Identify which cell holds the provided text, then report its (x, y) central coordinate. 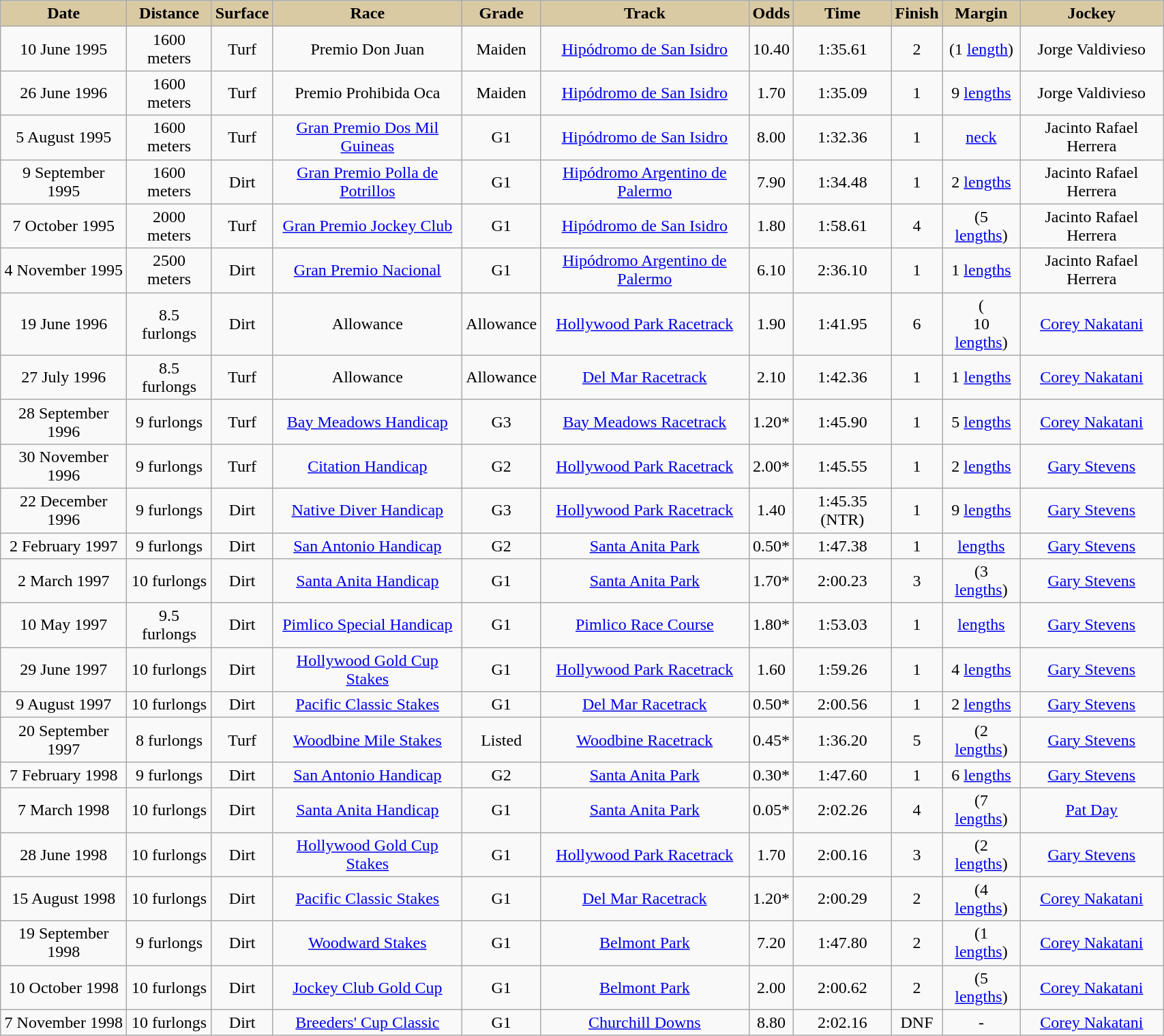
26 June 1996 (64, 93)
5 (916, 740)
2:00.16 (843, 855)
Pat Day (1092, 810)
15 August 1998 (64, 898)
7.90 (771, 181)
1.80* (771, 626)
10 October 1998 (64, 987)
(4 lengths) (981, 898)
Native Diver Handicap (368, 510)
1:35.09 (843, 93)
1:47.60 (843, 775)
Race (368, 14)
1:58.61 (843, 226)
(10 lengths) (981, 324)
1:47.38 (843, 546)
7 March 1998 (64, 810)
2.10 (771, 378)
1.70* (771, 581)
Bay Meadows Racetrack (645, 421)
1:59.26 (843, 669)
2:00.23 (843, 581)
2 February 1997 (64, 546)
1:45.35 (NTR) (843, 510)
(7 lengths) (981, 810)
30 November 1996 (64, 466)
2:36.10 (843, 270)
Finish (916, 14)
1.60 (771, 669)
Time (843, 14)
Distance (169, 14)
Churchill Downs (645, 1022)
6 lengths (981, 775)
Breeders' Cup Classic (368, 1022)
1.40 (771, 510)
1:47.80 (843, 943)
5 lengths (981, 421)
Pimlico Special Handicap (368, 626)
7.20 (771, 943)
1:35.61 (843, 49)
28 June 1998 (64, 855)
- (981, 1022)
Premio Don Juan (368, 49)
2.00* (771, 466)
0.30* (771, 775)
1:53.03 (843, 626)
29 June 1997 (64, 669)
0.05* (771, 810)
(1 length) (981, 49)
4 lengths (981, 669)
1:45.55 (843, 466)
Gran Premio Jockey Club (368, 226)
7 November 1998 (64, 1022)
DNF (916, 1022)
27 July 1996 (64, 378)
28 September 1996 (64, 421)
Woodbine Mile Stakes (368, 740)
1:45.90 (843, 421)
Surface (242, 14)
Woodbine Racetrack (645, 740)
10.40 (771, 49)
9.5 furlongs (169, 626)
0.45* (771, 740)
Gran Premio Nacional (368, 270)
Track (645, 14)
Gran Premio Polla de Potrillos (368, 181)
9 August 1997 (64, 705)
Odds (771, 14)
1.80 (771, 226)
Pimlico Race Course (645, 626)
7 February 1998 (64, 775)
6.10 (771, 270)
neck (981, 138)
1.90 (771, 324)
19 September 1998 (64, 943)
Margin (981, 14)
Grade (502, 14)
10 June 1995 (64, 49)
8.80 (771, 1022)
1:32.36 (843, 138)
7 October 1995 (64, 226)
Date (64, 14)
1:34.48 (843, 181)
6 (916, 324)
2:02.26 (843, 810)
Premio Prohibida Oca (368, 93)
2 March 1997 (64, 581)
Jockey (1092, 14)
2:02.16 (843, 1022)
2:00.29 (843, 898)
2:00.56 (843, 705)
2.00 (771, 987)
Citation Handicap (368, 466)
(3 lengths) (981, 581)
4 November 1995 (64, 270)
19 June 1996 (64, 324)
(1 lengths) (981, 943)
5 August 1995 (64, 138)
Gran Premio Dos Mil Guineas (368, 138)
2500 meters (169, 270)
Listed (502, 740)
8.00 (771, 138)
Jockey Club Gold Cup (368, 987)
Bay Meadows Handicap (368, 421)
Woodward Stakes (368, 943)
22 December 1996 (64, 510)
1:41.95 (843, 324)
20 September 1997 (64, 740)
9 September 1995 (64, 181)
1:42.36 (843, 378)
2000 meters (169, 226)
1:36.20 (843, 740)
10 May 1997 (64, 626)
8 furlongs (169, 740)
2:00.62 (843, 987)
